Output the [x, y] coordinate of the center of the cell containing the given text.  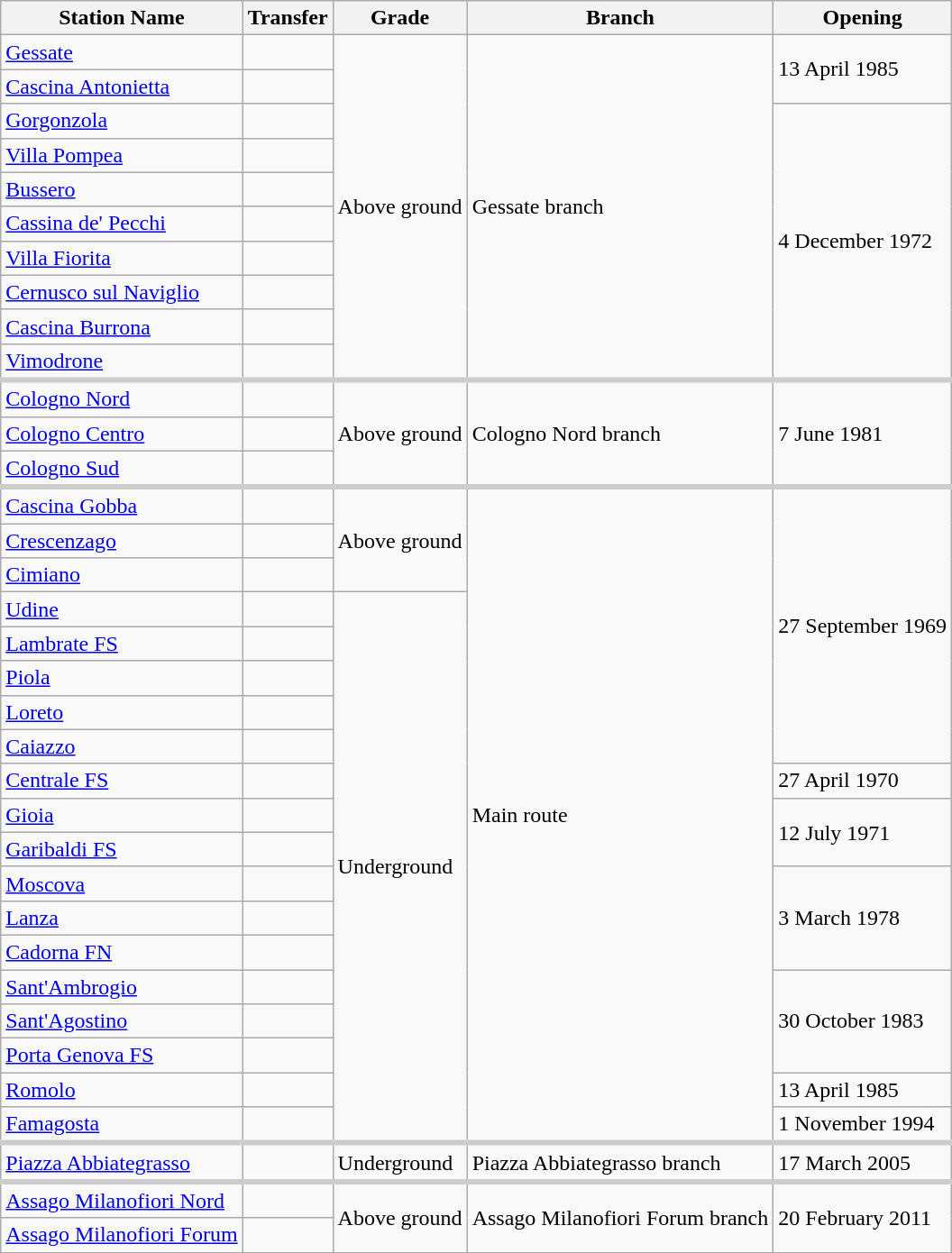
27 April 1970 [863, 781]
Loreto [122, 712]
Gorgonzola [122, 121]
Sant'Ambrogio [122, 987]
Cologno Nord [122, 398]
Udine [122, 609]
1 November 1994 [863, 1125]
Cadorna FN [122, 952]
Moscova [122, 883]
Cernusco sul Naviglio [122, 292]
Piazza Abbiategrasso branch [620, 1163]
Cologno Sud [122, 469]
Gessate branch [620, 207]
3 March 1978 [863, 918]
Caiazzo [122, 746]
Station Name [122, 18]
Centrale FS [122, 781]
Assago Milanofiori Nord [122, 1200]
Bussero [122, 189]
Cascina Antonietta [122, 87]
Cassina de' Pecchi [122, 224]
Gessate [122, 52]
Grade [400, 18]
Garibaldi FS [122, 849]
Famagosta [122, 1125]
Porta Genova FS [122, 1056]
Transfer [288, 18]
Vimodrone [122, 361]
Villa Pompea [122, 155]
12 July 1971 [863, 832]
Opening [863, 18]
Cimiano [122, 575]
Assago Milanofiori Forum branch [620, 1217]
Sant'Agostino [122, 1021]
Cologno Nord branch [620, 434]
Romolo [122, 1090]
Crescenzago [122, 541]
Assago Milanofiori Forum [122, 1235]
Piazza Abbiategrasso [122, 1163]
20 February 2011 [863, 1217]
Cascina Burrona [122, 326]
Main route [620, 815]
Cologno Centro [122, 434]
Lanza [122, 918]
Lambrate FS [122, 644]
Villa Fiorita [122, 258]
17 March 2005 [863, 1163]
4 December 1972 [863, 242]
27 September 1969 [863, 626]
7 June 1981 [863, 434]
Piola [122, 678]
Branch [620, 18]
30 October 1983 [863, 1021]
Gioia [122, 815]
Cascina Gobba [122, 505]
